Capture the cell that displays the provided text and extract its [x, y] central coordinate. 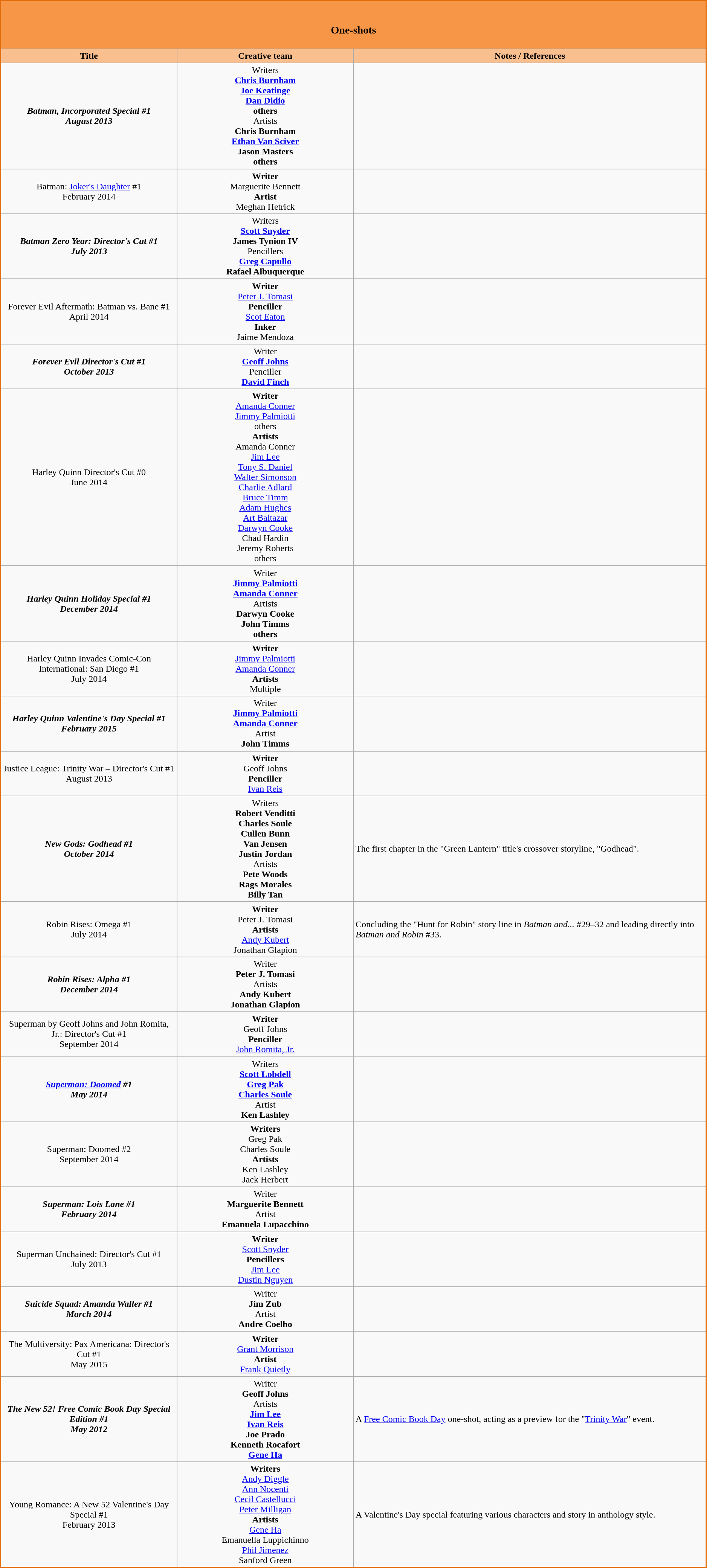
WriterJimmy PalmiottiAmanda ConnerArtistsMultiple [265, 669]
Superman: Doomed #1May 2014 [89, 1089]
WritersGreg PakCharles SouleArtistsKen LashleyJack Herbert [265, 1154]
Robin Rises: Alpha #1December 2014 [89, 984]
WriterGeoff JohnsPencillerDavid Finch [265, 367]
Batman: Joker's Daughter #1February 2014 [89, 191]
Forever Evil Aftermath: Batman vs. Bane #1April 2014 [89, 312]
The Multiversity: Pax Americana: Director's Cut #1May 2015 [89, 1354]
WriterMarguerite BennettArtistMeghan Hetrick [265, 191]
Robin Rises: Omega #1July 2014 [89, 929]
Justice League: Trinity War – Director's Cut #1August 2013 [89, 773]
WritersScott LobdellGreg PakCharles SouleArtistKen Lashley [265, 1089]
WriterJimmy PalmiottiAmanda ConnerArtistJohn Timms [265, 724]
Creative team [265, 56]
Superman: Lois Lane #1February 2014 [89, 1209]
WritersAndy DiggleAnn NocentiCecil CastellucciPeter MilliganArtistsGene HaEmanuella LuppichinnoPhil JimenezSanford Green [265, 1515]
A Valentine's Day special featuring various characters and story in anthology style. [530, 1515]
WritersScott SnyderJames Tynion IVPencillersGreg CapulloRafael Albuquerque [265, 246]
Batman, Incorporated Special #1August 2013 [89, 116]
The New 52! Free Comic Book Day Special Edition #1May 2012 [89, 1419]
WriterPeter J. TomasiPencillerScot EatonInkerJaime Mendoza [265, 312]
Harley Quinn Holiday Special #1December 2014 [89, 603]
Superman Unchained: Director's Cut #1July 2013 [89, 1259]
Harley Quinn Invades Comic-Con International: San Diego #1July 2014 [89, 669]
Batman Zero Year: Director's Cut #1July 2013 [89, 246]
Suicide Squad: Amanda Waller #1March 2014 [89, 1309]
WriterJimmy PalmiottiAmanda ConnerArtistsDarwyn CookeJohn Timmsothers [265, 603]
WritersChris BurnhamJoe KeatingeDan DidioothersArtistsChris BurnhamEthan Van SciverJason Mastersothers [265, 116]
Notes / References [530, 56]
Title [89, 56]
WriterJim ZubArtistAndre Coelho [265, 1309]
New Gods: Godhead #1October 2014 [89, 849]
Harley Quinn Valentine's Day Special #1February 2015 [89, 724]
WriterGeoff JohnsArtistsJim LeeIvan ReisJoe PradoKenneth RocafortGene Ha [265, 1419]
Harley Quinn Director's Cut #0June 2014 [89, 477]
WritersRobert VendittiCharles SouleCullen BunnVan JensenJustin JordanArtistsPete WoodsRags MoralesBilly Tan [265, 849]
WriterGrant MorrisonArtistFrank Quietly [265, 1354]
WriterGeoff JohnsPencillerIvan Reis [265, 773]
WriterMarguerite BennettArtistEmanuela Lupacchino [265, 1209]
Concluding the "Hunt for Robin" story line in Batman and... #29–32 and leading directly into Batman and Robin #33. [530, 929]
Superman: Doomed #2September 2014 [89, 1154]
WriterGeoff JohnsPencillerJohn Romita, Jr. [265, 1034]
Forever Evil Director's Cut #1October 2013 [89, 367]
WriterScott SnyderPencillersJim LeeDustin Nguyen [265, 1259]
The first chapter in the "Green Lantern" title's crossover storyline, "Godhead". [530, 849]
One-shots [354, 25]
Superman by Geoff Johns and John Romita, Jr.: Director's Cut #1September 2014 [89, 1034]
Young Romance: A New 52 Valentine's Day Special #1February 2013 [89, 1515]
A Free Comic Book Day one-shot, acting as a preview for the "Trinity War" event. [530, 1419]
